From the cell containing the given text, extract its center point as [X, Y] coordinate. 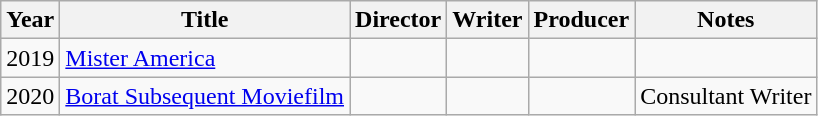
Notes [726, 20]
2020 [30, 96]
Producer [582, 20]
Mister America [205, 58]
2019 [30, 58]
Consultant Writer [726, 96]
Year [30, 20]
Title [205, 20]
Borat Subsequent Moviefilm [205, 96]
Writer [488, 20]
Director [398, 20]
